Find where the given text appears and provide that cell's center as (X, Y) coordinate. 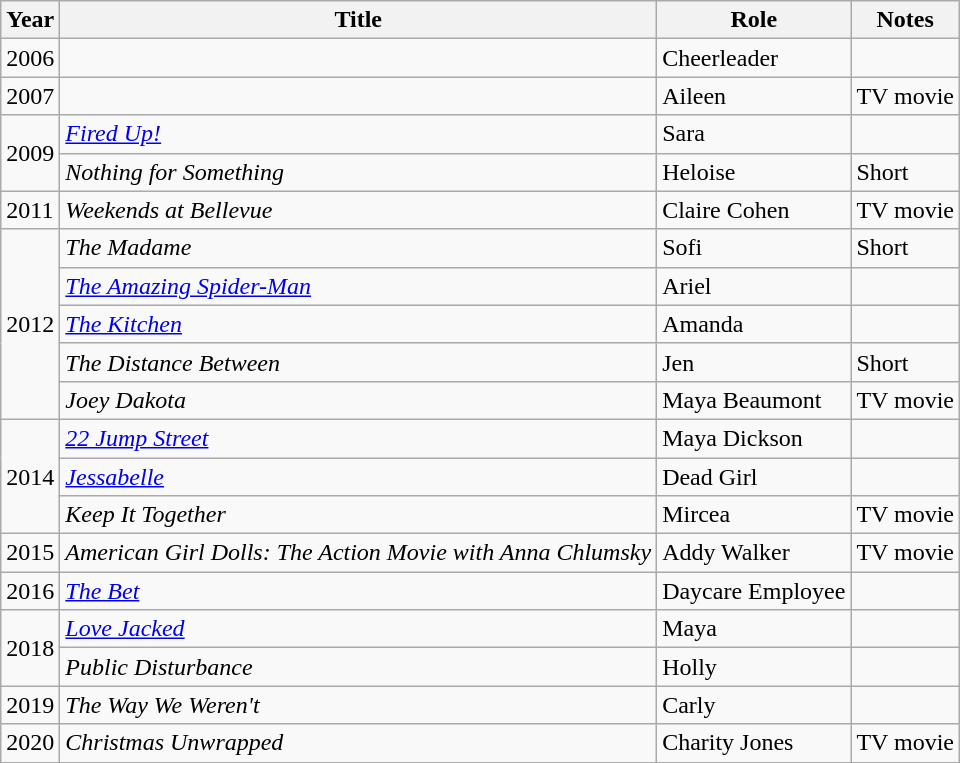
Addy Walker (754, 553)
The Distance Between (358, 362)
Public Disturbance (358, 667)
Joey Dakota (358, 400)
Sofi (754, 248)
Fired Up! (358, 134)
Carly (754, 705)
The Madame (358, 248)
2015 (30, 553)
2009 (30, 153)
2007 (30, 96)
Jessabelle (358, 477)
Jen (754, 362)
The Amazing Spider-Man (358, 286)
Maya Beaumont (754, 400)
Claire Cohen (754, 210)
Title (358, 20)
Maya (754, 629)
Ariel (754, 286)
Mircea (754, 515)
The Bet (358, 591)
Nothing for Something (358, 172)
Keep It Together (358, 515)
Christmas Unwrapped (358, 743)
2019 (30, 705)
Daycare Employee (754, 591)
The Kitchen (358, 324)
Dead Girl (754, 477)
Maya Dickson (754, 438)
2020 (30, 743)
2012 (30, 324)
Sara (754, 134)
2011 (30, 210)
2016 (30, 591)
2018 (30, 648)
Charity Jones (754, 743)
Holly (754, 667)
Year (30, 20)
The Way We Weren't (358, 705)
Cheerleader (754, 58)
Weekends at Bellevue (358, 210)
Heloise (754, 172)
Love Jacked (358, 629)
Aileen (754, 96)
22 Jump Street (358, 438)
Role (754, 20)
Notes (906, 20)
2006 (30, 58)
Amanda (754, 324)
American Girl Dolls: The Action Movie with Anna Chlumsky (358, 553)
2014 (30, 476)
